Output the [X, Y] coordinate of the center of the cell containing the given text.  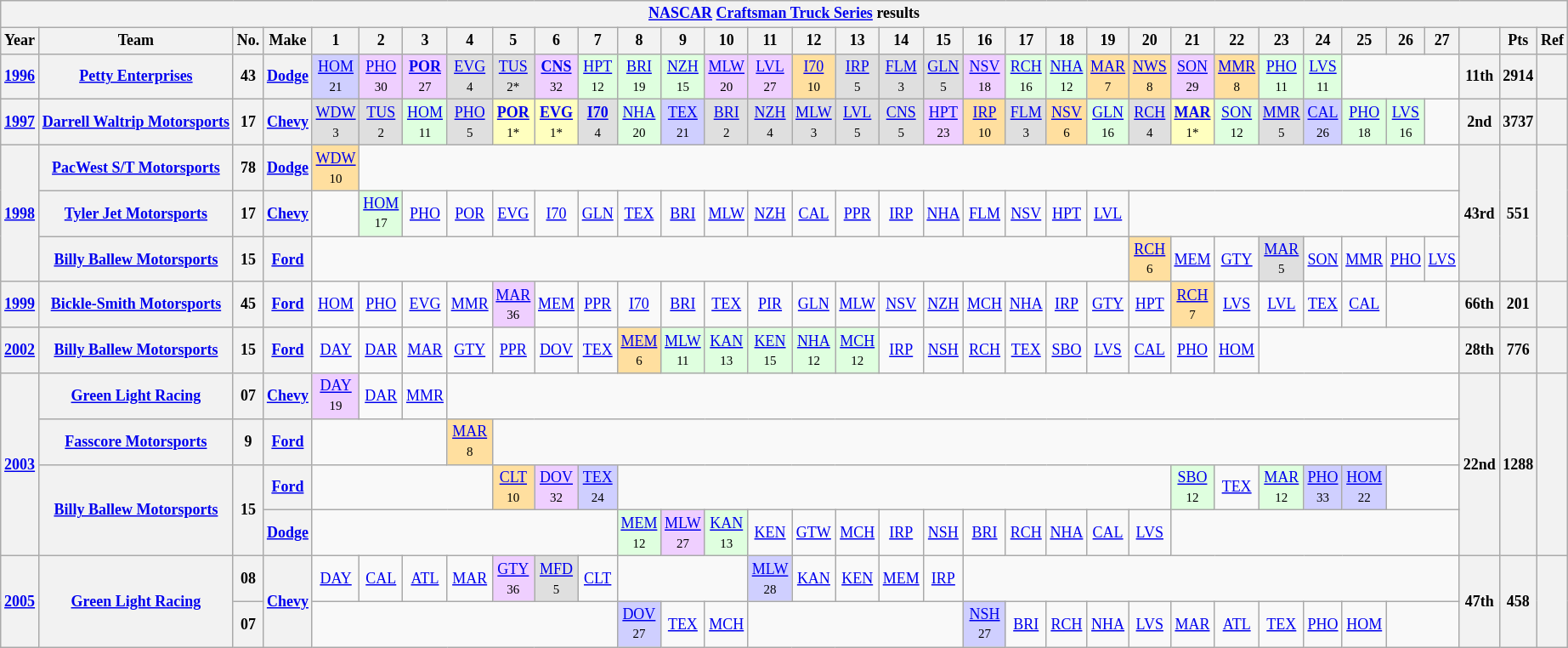
HPT12 [597, 77]
LVS11 [1322, 77]
LVL5 [857, 122]
5 [513, 41]
458 [1518, 600]
Bickle-Smith Motorsports [136, 304]
WDW3 [336, 122]
CLT [597, 578]
1997 [20, 122]
GTW [814, 533]
1 [336, 41]
1996 [20, 77]
78 [248, 168]
4 [469, 41]
HOM22 [1365, 487]
Year [20, 41]
11 [770, 41]
2003 [20, 464]
RCH6 [1149, 259]
MAR8 [469, 441]
SBO12 [1192, 487]
19 [1108, 41]
2914 [1518, 77]
POR27 [425, 77]
18 [1067, 41]
1998 [20, 213]
PHO18 [1365, 122]
No. [248, 41]
GTY36 [513, 578]
Tyler Jet Motorsports [136, 213]
FLM [985, 213]
2005 [20, 600]
NSH27 [985, 624]
DOV [557, 350]
PHO11 [1282, 77]
23 [1282, 41]
MFD5 [557, 578]
551 [1518, 213]
KEN15 [770, 350]
MAR1* [1192, 122]
08 [248, 578]
8 [639, 41]
SON29 [1192, 77]
MAR12 [1282, 487]
Make [288, 41]
Petty Enterprises [136, 77]
HPT23 [943, 122]
47th [1479, 600]
PIR [770, 304]
SON12 [1237, 122]
EVG1* [557, 122]
2nd [1479, 122]
10 [726, 41]
TEX24 [597, 487]
3737 [1518, 122]
MCH12 [857, 350]
GLN16 [1108, 122]
RCH7 [1192, 304]
2 [381, 41]
CLT10 [513, 487]
21 [1192, 41]
MAR5 [1282, 259]
MLW27 [683, 533]
KAN [814, 578]
MAR36 [513, 304]
22 [1237, 41]
24 [1322, 41]
NHA20 [639, 122]
MMR8 [1237, 77]
6 [557, 41]
1288 [1518, 464]
POR1* [513, 122]
PacWest S/T Motorsports [136, 168]
WDW10 [336, 168]
RCH4 [1149, 122]
201 [1518, 304]
CNS32 [557, 77]
TUS2* [513, 77]
16 [985, 41]
IRP5 [857, 77]
HOM11 [425, 122]
13 [857, 41]
MLW11 [683, 350]
TUS2 [381, 122]
27 [1441, 41]
11th [1479, 77]
BRI2 [726, 122]
MLW20 [726, 77]
POR [469, 213]
MLW28 [770, 578]
DOV32 [557, 487]
45 [248, 304]
66th [1479, 304]
Fasscore Motorsports [136, 441]
Team [136, 41]
NZH4 [770, 122]
IRP10 [985, 122]
PHO30 [381, 77]
1999 [20, 304]
20 [1149, 41]
PHO5 [469, 122]
MEM6 [639, 350]
DAY19 [336, 396]
CNS5 [901, 122]
776 [1518, 350]
PHO33 [1322, 487]
2002 [20, 350]
MAR7 [1108, 77]
12 [814, 41]
43 [248, 77]
25 [1365, 41]
TEX21 [683, 122]
3 [425, 41]
LVL27 [770, 77]
HOM17 [381, 213]
MMR5 [1282, 122]
28th [1479, 350]
Ref [1553, 41]
NSV6 [1067, 122]
HOM21 [336, 77]
I704 [597, 122]
NZH15 [683, 77]
MEM12 [639, 533]
NSV18 [985, 77]
GLN5 [943, 77]
NWS8 [1149, 77]
EVG4 [469, 77]
I7010 [814, 77]
SON [1322, 259]
NASCAR Craftsman Truck Series results [784, 14]
CAL26 [1322, 122]
RCH16 [1026, 77]
BRI19 [639, 77]
MLW3 [814, 122]
SBO [1067, 350]
Darrell Waltrip Motorsports [136, 122]
7 [597, 41]
43rd [1479, 213]
LVS16 [1406, 122]
DOV27 [639, 624]
Pts [1518, 41]
14 [901, 41]
22nd [1479, 464]
26 [1406, 41]
